Determine the [x, y] coordinate at the center of the cell enclosing the given text.  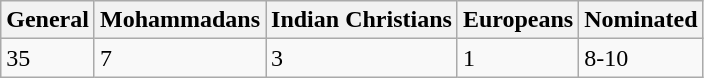
3 [362, 58]
Indian Christians [362, 20]
7 [180, 58]
Mohammadans [180, 20]
Nominated [641, 20]
1 [518, 58]
8-10 [641, 58]
35 [48, 58]
Europeans [518, 20]
General [48, 20]
